Identify which cell holds the provided text, then report its (X, Y) central coordinate. 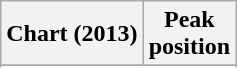
Peakposition (189, 34)
Chart (2013) (72, 34)
